Return (X, Y) of the center of cell containing provided text 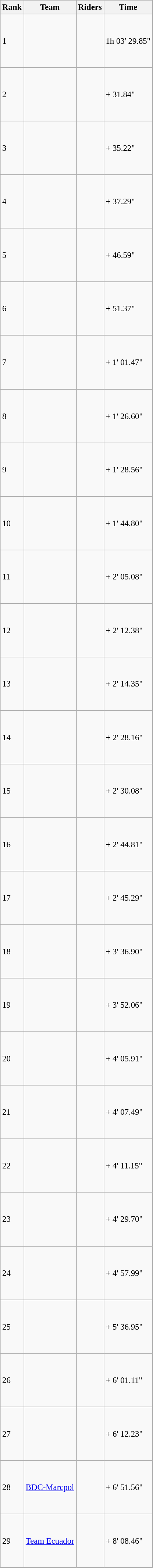
Rank (12, 7)
+ 3' 52.06" (128, 1005)
Team Ecuador (50, 1541)
+ 6' 01.11" (128, 1380)
+ 3' 36.90" (128, 952)
22 (12, 1166)
+ 2' 45.29" (128, 898)
21 (12, 1112)
BDC-Marcpol (50, 1487)
14 (12, 737)
+ 2' 05.08" (128, 577)
+ 1' 26.60" (128, 416)
20 (12, 1059)
1 (12, 41)
24 (12, 1273)
+ 35.22" (128, 148)
12 (12, 630)
+ 4' 57.99" (128, 1273)
26 (12, 1380)
15 (12, 791)
Riders (90, 7)
+ 4' 11.15" (128, 1166)
5 (12, 255)
10 (12, 523)
+ 1' 01.47" (128, 362)
+ 4' 07.49" (128, 1112)
19 (12, 1005)
7 (12, 362)
17 (12, 898)
3 (12, 148)
29 (12, 1541)
Time (128, 7)
+ 1' 44.80" (128, 523)
+ 46.59" (128, 255)
1h 03' 29.85" (128, 41)
+ 6' 12.23" (128, 1434)
11 (12, 577)
2 (12, 95)
+ 2' 12.38" (128, 630)
13 (12, 684)
23 (12, 1220)
18 (12, 952)
+ 2' 14.35" (128, 684)
+ 8' 08.46" (128, 1541)
+ 51.37" (128, 309)
25 (12, 1327)
+ 31.84" (128, 95)
+ 2' 28.16" (128, 737)
+ 6' 51.56" (128, 1487)
4 (12, 202)
+ 37.29" (128, 202)
+ 1' 28.56" (128, 469)
27 (12, 1434)
+ 2' 30.08" (128, 791)
9 (12, 469)
+ 4' 05.91" (128, 1059)
+ 5' 36.95" (128, 1327)
8 (12, 416)
+ 4' 29.70" (128, 1220)
+ 2' 44.81" (128, 844)
28 (12, 1487)
16 (12, 844)
Team (50, 7)
6 (12, 309)
